Scan for the cell matching the given text and deliver its [x, y] coordinate at center. 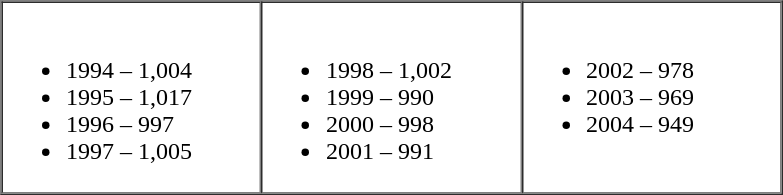
1994 – 1,0041995 – 1,0171996 – 9971997 – 1,005 [132, 98]
2002 – 9782003 – 9692004 – 949 [651, 98]
1998 – 1,0021999 – 9902000 – 9982001 – 991 [391, 98]
